Return the (x, y) coordinate for the center point of the cell that contains the specified text.  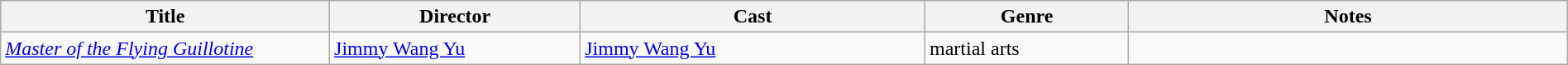
Cast (753, 17)
Notes (1348, 17)
Genre (1026, 17)
martial arts (1026, 48)
Title (165, 17)
Director (455, 17)
Master of the Flying Guillotine (165, 48)
